Find where the given text appears and provide that cell's center as (X, Y) coordinate. 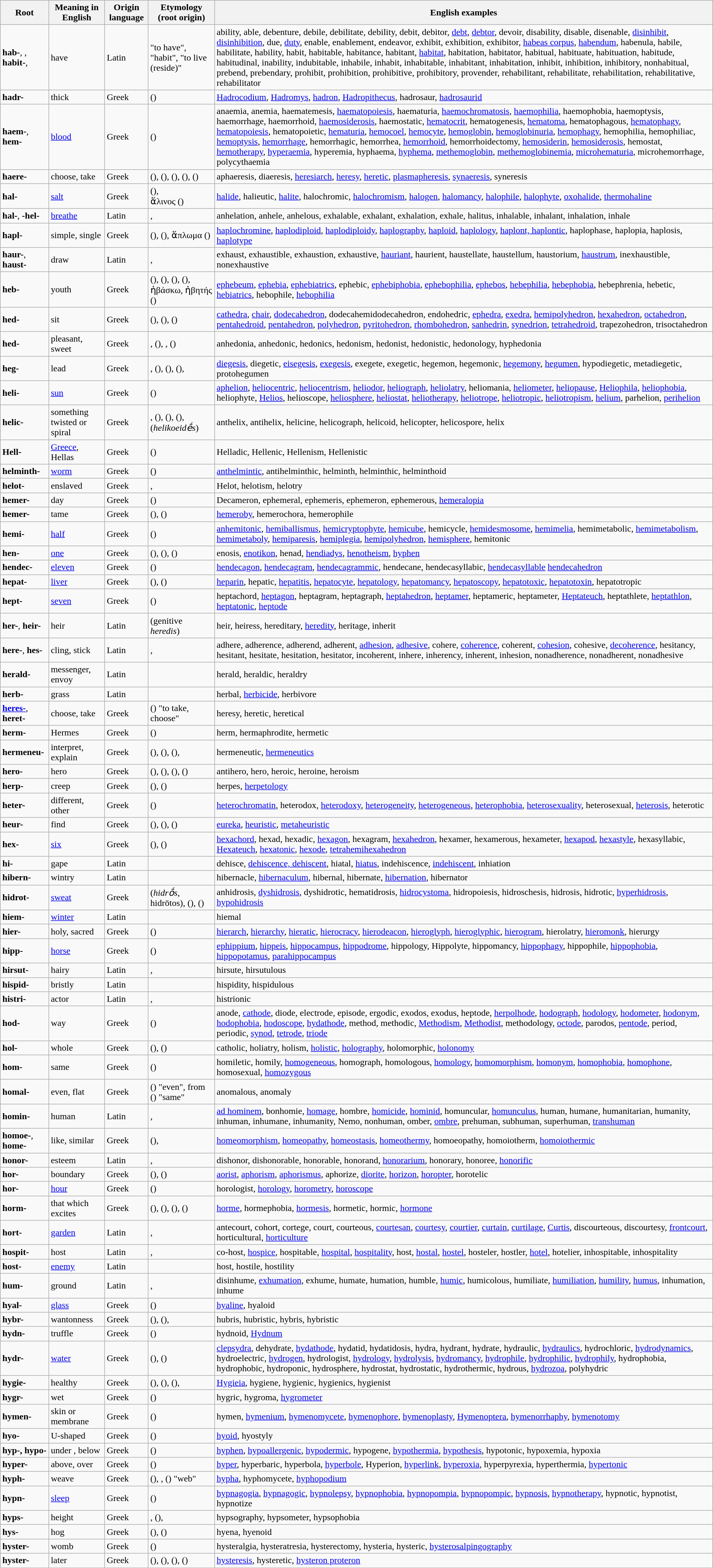
hygie- (25, 1383)
glass (77, 1305)
truffle (77, 1334)
hygr- (25, 1397)
Greece, Hellas (77, 452)
hom- (25, 1067)
Hell- (25, 452)
homiletic, homily, homogeneous, homograph, homologous, homology, homomorphism, homonym, homophobia, homophone, homosexual, homozygous (464, 1067)
cling, stick (77, 650)
herald- (25, 674)
healthy (77, 1383)
hum- (25, 1286)
hysteresis, hysteretic, hysteron proteron (464, 1560)
disinhume, exhumation, exhume, humate, humation, humble, humic, humicolous, humiliate, humiliation, humility, humus, inhumation, inhume (464, 1286)
eureka, heuristic, metaheuristic (464, 825)
human (77, 1116)
enslaved (77, 486)
hyp-, hypo- (25, 1450)
hemeroby, hemerochora, hemerophile (464, 514)
homoe-, home- (25, 1141)
hiem- (25, 917)
half (77, 533)
pleasant, sweet (77, 344)
under , below (77, 1450)
dehisce, dehiscence, dehiscent, hiatal, hiatus, indehiscence, indehiscent, inhiation (464, 863)
hen- (25, 553)
creep (77, 786)
herm- (25, 733)
find (77, 825)
above, over (77, 1465)
that which excites (77, 1208)
heparin, hepatic, hepatitis, hepatocyte, hepatology, hepatomancy, hepatoscopy, hepatotoxic, hepatotoxin, hepatotropic (464, 582)
hydnoid, Hydnum (464, 1334)
hyph- (25, 1479)
Root (25, 13)
wet (77, 1397)
hero (77, 772)
blood (77, 137)
one (77, 553)
Hadrocodium, Hadromys, hadron, Hadropithecus, hadrosaur, hadrosaurid (464, 97)
heresy, heretic, heretical (464, 713)
hysteralgia, hysteratresia, hysterectomy, hysteria, hysteric, hysterosalpingography (464, 1546)
bristly (77, 985)
anthelix, antihelix, helicine, helicograph, helicoid, helicopter, helicospore, helix (464, 422)
water (77, 1358)
Etymology (root origin) (181, 13)
hydr- (25, 1358)
hod- (25, 1023)
halide, halieutic, halite, halochromic, halochromism, halogen, halomancy, halophile, halophyte, oxohalide, thermohaline (464, 196)
herpes, herpetology (464, 786)
interpret, explain (77, 752)
even, flat (77, 1092)
histrionic (464, 999)
breathe (77, 216)
English examples (464, 13)
aphaeresis, diaeresis, heresiarch, heresy, heretic, plasmapheresis, synaeresis, syneresis (464, 176)
sit (77, 319)
heir, heiress, hereditary, heredity, heritage, inherit (464, 625)
worm (77, 471)
hyphen, hypoallergenic, hypodermic, hypogene, hypothermia, hypothesis, hypotonic, hypoxemia, hypoxia (464, 1450)
heir (77, 625)
here-, hes- (25, 650)
hyper, hyperbaric, hyperbola, hyperbole, Hyperion, hyperlink, hyperoxia, hyperpyrexia, hyperthermia, hypertonic (464, 1465)
different, other (77, 805)
Helladic, Hellenic, Hellenism, Hellenistic (464, 452)
wantonness (77, 1319)
heter- (25, 805)
horm- (25, 1208)
hendecagon, hendecagram, hendecagrammic, hendecane, hendecasyllabic, hendecasyllable hendecahedron (464, 567)
catholic, holiatry, holism, holistic, holography, holomorphic, holonomy (464, 1048)
Hermes (77, 733)
hypnagogia, hypnagogic, hypnolepsy, hypnophobia, hypnopompia, hypnopompic, hypnosis, hypnotherapy, hypnotic, hypnotist, hypnotize (464, 1498)
hubris, hubristic, hybris, hybristic (464, 1319)
anhidrosis, dyshidrosis, dyshidrotic, hematidrosis, hidrocystoma, hidropoiesis, hidroschesis, hidrosis, hidrotic, hyperhidrosis, hypohidrosis (464, 898)
heterochromatin, heterodox, heterodoxy, heterogeneity, heterogeneous, heterophobia, heterosexuality, heterosexual, heterosis, heterotic (464, 805)
messenger, envoy (77, 674)
horme, hormephobia, hormesis, hormetic, hormic, hormone (464, 1208)
heli- (25, 393)
hispid- (25, 985)
hirsute, hirsutulous (464, 970)
garden (77, 1232)
exhaust, exhaustible, exhaustion, exhaustive, hauriant, haurient, haustellate, haustellum, haustorium, haustrum, inexhaustible, nonexhaustive (464, 260)
hapl- (25, 236)
grass (77, 694)
hyps- (25, 1518)
Origin language (126, 13)
heptachord, heptagon, heptagram, heptagraph, heptahedron, heptamer, heptameric, heptameter, Heptateuch, heptathlete, heptathlon, heptatonic, heptode (464, 601)
histri- (25, 999)
antihero, hero, heroic, heroine, heroism (464, 772)
sun (77, 393)
hibern- (25, 878)
diegesis, diegetic, eisegesis, exegesis, exegete, exegetic, hegemon, hegemonic, hegemony, hegumen, hypodiegetic, metadiegetic, protohegumen (464, 368)
host (77, 1252)
anthelmintic, antihelminthic, helminth, helminthic, helminthoid (464, 471)
hypha, hyphomycete, hyphopodium (464, 1479)
"to have", "habit", "to live (reside)" (181, 57)
haere- (25, 176)
hiemal (464, 917)
honor- (25, 1160)
hibernacle, hibernaculum, hibernal, hibernate, hibernation, hibernator (464, 878)
have (77, 57)
ephippium, hippeis, hippocampus, hippodrome, hippology, Hippolyte, hippomancy, hippophagy, hippophile, hippophobia, hippopotamus, parahippocampus (464, 951)
(genitive heredis) (181, 625)
, (), , () (181, 344)
homeomorphism, homeopathy, homeostasis, homeothermy, homoeopathy, homoiotherm, homoiothermic (464, 1141)
hyper- (25, 1465)
herm, hermaphrodite, hermetic (464, 733)
anhedonia, anhedonic, hedonics, hedonism, hedonist, hedonistic, hedonology, hyphedonia (464, 344)
(), (181, 1141)
hymen, hymenium, hymenomycete, hymenophore, hymenoplasty, Hymenoptera, hymenorrhaphy, hymenotomy (464, 1416)
hyo- (25, 1436)
dishonor, dishonorable, honorable, honorand, honorarium, honorary, honoree, honorific (464, 1160)
hendec- (25, 567)
hemi- (25, 533)
whole (77, 1048)
Helot, helotism, helotry (464, 486)
hospit- (25, 1252)
skin or membrane (77, 1416)
haplochromine, haplodiploid, haplodiploidy, haplography, haploid, haplology, haplont, haplontic, haplophase, haplopia, haplosis, haplotype (464, 236)
hypn- (25, 1498)
hygric, hygroma, hygrometer (464, 1397)
Meaning in English (77, 13)
way (77, 1023)
herbal, herbicide, herbivore (464, 694)
hol- (25, 1048)
() "to take, choose" (181, 713)
herald, heraldic, heraldry (464, 674)
hab-, , habit-, (25, 57)
enosis, enotikon, henad, hendiadys, henotheism, hyphen (464, 553)
hyaline, hyaloid (464, 1305)
(), (), ἅπλωμα () (181, 236)
sweat (77, 898)
hept- (25, 601)
hispidity, hispidulous (464, 985)
hour (77, 1189)
salt (77, 196)
hog (77, 1532)
seven (77, 601)
hier- (25, 931)
haur-, haust- (25, 260)
hadr- (25, 97)
simple, single (77, 236)
eleven (77, 567)
horologist, horology, horometry, horoscope (464, 1189)
weave (77, 1479)
hal-, -hel- (25, 216)
(), , () "web" (181, 1479)
hairy (77, 970)
heur- (25, 825)
winter (77, 917)
, (), (181, 1518)
helot- (25, 486)
hero- (25, 772)
U-shaped (77, 1436)
anhelation, anhele, anhelous, exhalable, exhalant, exhalation, exhale, halitus, inhalable, inhalant, inhalation, inhale (464, 216)
hex- (25, 844)
thick (77, 97)
hyal- (25, 1305)
Decameron, ephemeral, ephemeris, ephemeron, ephemerous, hemeralopia (464, 500)
hypsography, hypsometer, hypsophobia (464, 1518)
host- (25, 1266)
hyena, hyenoid (464, 1532)
hymen- (25, 1416)
actor (77, 999)
hi- (25, 863)
hirsut- (25, 970)
helminth- (25, 471)
later (77, 1560)
(), ἅλινος () (181, 196)
hermeneutic, hermeneutics (464, 752)
enemy (77, 1266)
her-, heir- (25, 625)
esteem (77, 1160)
draw (77, 260)
(hidrṓs, hidrōtos), (), () (181, 898)
helic- (25, 422)
host, hostile, hostility (464, 1266)
height (77, 1518)
gape (77, 863)
hipp- (25, 951)
hermeneu- (25, 752)
herp- (25, 786)
hyoid, hyostyly (464, 1436)
Hygieia, hygiene, hygienic, hygienics, hygienist (464, 1383)
holy, sacred (77, 931)
haem-, hem- (25, 137)
(), (), (), (), () (181, 176)
wintry (77, 878)
day (77, 500)
six (77, 844)
, (), (), (), (181, 368)
sleep (77, 1498)
hidrot- (25, 898)
like, similar (77, 1141)
heb- (25, 290)
herb- (25, 694)
horse (77, 951)
tame (77, 514)
heg- (25, 368)
ground (77, 1286)
(), (), (181, 1319)
hys- (25, 1532)
hybr- (25, 1319)
hydn- (25, 1334)
youth (77, 290)
hepat- (25, 582)
boundary (77, 1174)
hal- (25, 196)
homin- (25, 1116)
homal- (25, 1092)
heres-, heret- (25, 713)
same (77, 1067)
hierarch, hierarchy, hieratic, hierocracy, hierodeacon, hieroglyph, hieroglyphic, hierogram, hierolatry, hieromonk, hierurgy (464, 931)
(), (), (), (), ἡβάσκω, ἡβητής () (181, 290)
anomalous, anomaly (464, 1092)
lead (77, 368)
hort- (25, 1232)
() "even", from () "same" (181, 1092)
co-host, hospice, hospitable, hospital, hospitality, host, hostal, hostel, hosteler, hostler, hotel, hotelier, inhospitable, inhospitality (464, 1252)
, (), (), (), (helikoeidḗs) (181, 422)
aorist, aphorism, aphorismus, aphorize, diorite, horizon, horopter, horotelic (464, 1174)
liver (77, 582)
womb (77, 1546)
something twisted or spiral (77, 422)
